Find where the given text appears and provide that cell's center as (x, y) coordinate. 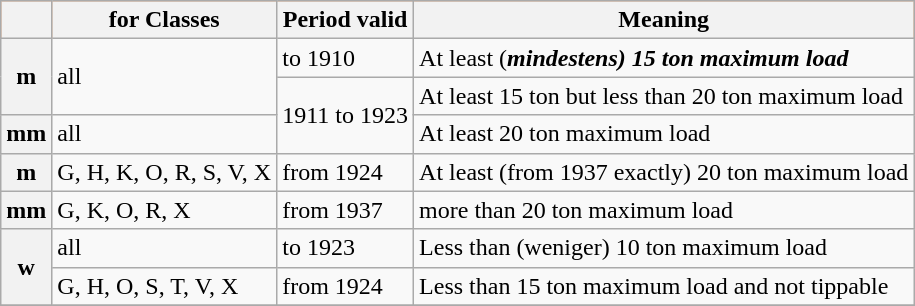
from 1937 (346, 210)
to 1923 (346, 248)
more than 20 ton maximum load (664, 210)
At least (from 1937 exactly) 20 ton maximum load (664, 172)
for Classes (164, 20)
Less than 15 ton maximum load and not tippable (664, 286)
Less than (weniger) 10 ton maximum load (664, 248)
At least (mindestens) 15 ton maximum load (664, 58)
1911 to 1923 (346, 115)
G, K, O, R, X (164, 210)
G, H, K, O, R, S, V, X (164, 172)
Period valid (346, 20)
At least 15 ton but less than 20 ton maximum load (664, 96)
G, H, O, S, T, V, X (164, 286)
to 1910 (346, 58)
w (26, 267)
At least 20 ton maximum load (664, 134)
Meaning (664, 20)
